Search for the cell housing the specified text and yield its (x, y) center coordinate. 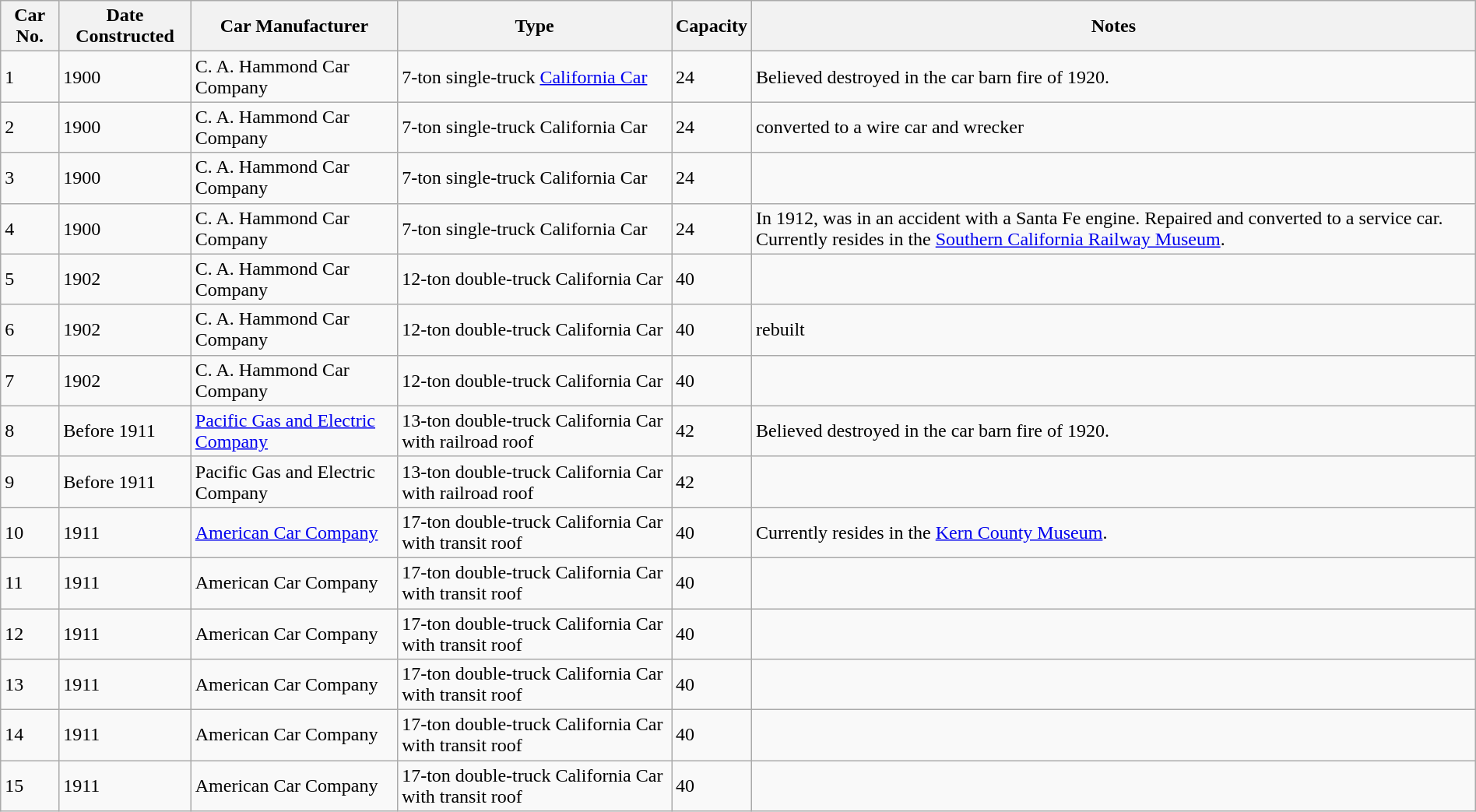
4 (30, 229)
11 (30, 582)
Car Manufacturer (294, 26)
2 (30, 128)
rebuilt (1114, 330)
6 (30, 330)
Currently resides in the Kern County Museum. (1114, 533)
7 (30, 380)
Type (535, 26)
14 (30, 735)
15 (30, 786)
10 (30, 533)
8 (30, 431)
Capacity (712, 26)
5 (30, 279)
Notes (1114, 26)
1 (30, 76)
converted to a wire car and wrecker (1114, 128)
13 (30, 685)
Car No. (30, 26)
3 (30, 178)
Date Constructed (125, 26)
9 (30, 481)
12 (30, 634)
